Identify which cell holds the provided text, then report its (x, y) central coordinate. 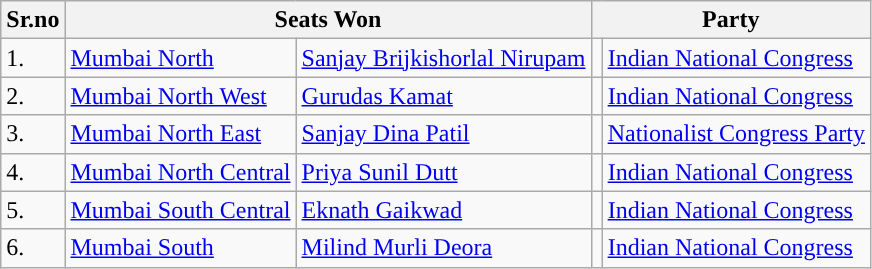
Eknath Gaikwad (444, 210)
Sanjay Dina Patil (444, 134)
Mumbai North East (180, 134)
2. (33, 96)
Mumbai North West (180, 96)
Mumbai North Central (180, 172)
4. (33, 172)
Mumbai North (180, 58)
1. (33, 58)
Mumbai South Central (180, 210)
Milind Murli Deora (444, 248)
Seats Won (328, 20)
Mumbai South (180, 248)
Priya Sunil Dutt (444, 172)
5. (33, 210)
Sanjay Brijkishorlal Nirupam (444, 58)
Nationalist Congress Party (736, 134)
Gurudas Kamat (444, 96)
3. (33, 134)
Party (730, 20)
6. (33, 248)
Sr.no (33, 20)
